Provide the (x, y) coordinate of the cell's center where the given text is located.  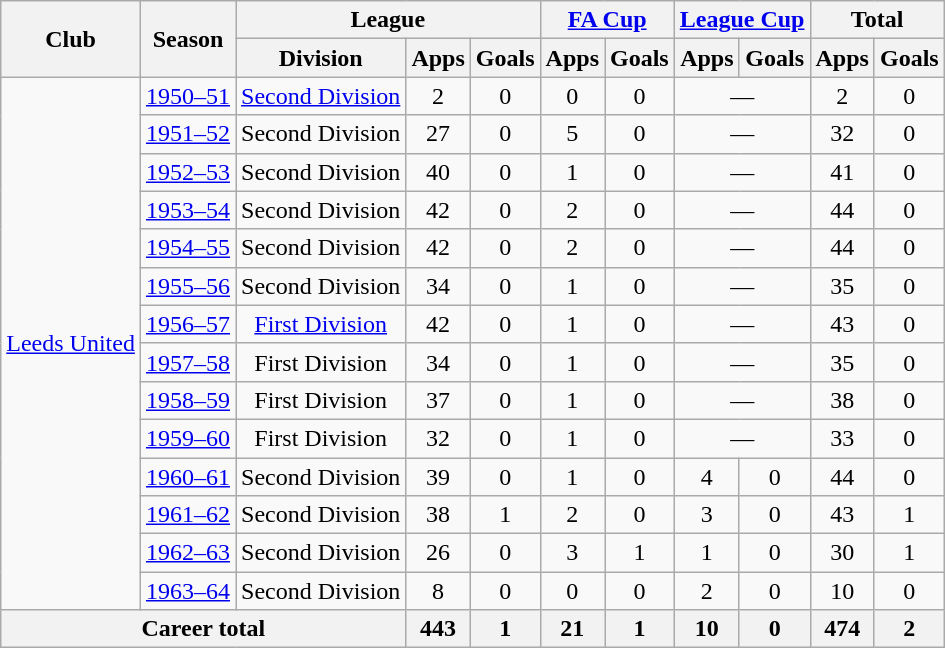
1953–54 (188, 210)
21 (572, 629)
41 (842, 172)
443 (438, 629)
1951–52 (188, 134)
37 (438, 400)
League Cup (742, 20)
474 (842, 629)
26 (438, 553)
League (388, 20)
5 (572, 134)
1956–57 (188, 324)
1960–61 (188, 477)
Leeds United (71, 344)
1962–63 (188, 553)
27 (438, 134)
30 (842, 553)
Club (71, 39)
4 (706, 477)
1959–60 (188, 438)
1955–56 (188, 286)
40 (438, 172)
Division (321, 58)
1961–62 (188, 515)
1958–59 (188, 400)
8 (438, 591)
1963–64 (188, 591)
1950–51 (188, 96)
1957–58 (188, 362)
Season (188, 39)
39 (438, 477)
1952–53 (188, 172)
1954–55 (188, 248)
FA Cup (607, 20)
Total (877, 20)
33 (842, 438)
Career total (204, 629)
